Provide the [X, Y] coordinate of the cell's center where the given text is located.  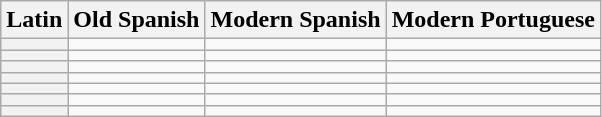
Old Spanish [136, 20]
Modern Portuguese [493, 20]
Latin [34, 20]
Modern Spanish [296, 20]
